Identify which cell holds the provided text, then report its [X, Y] central coordinate. 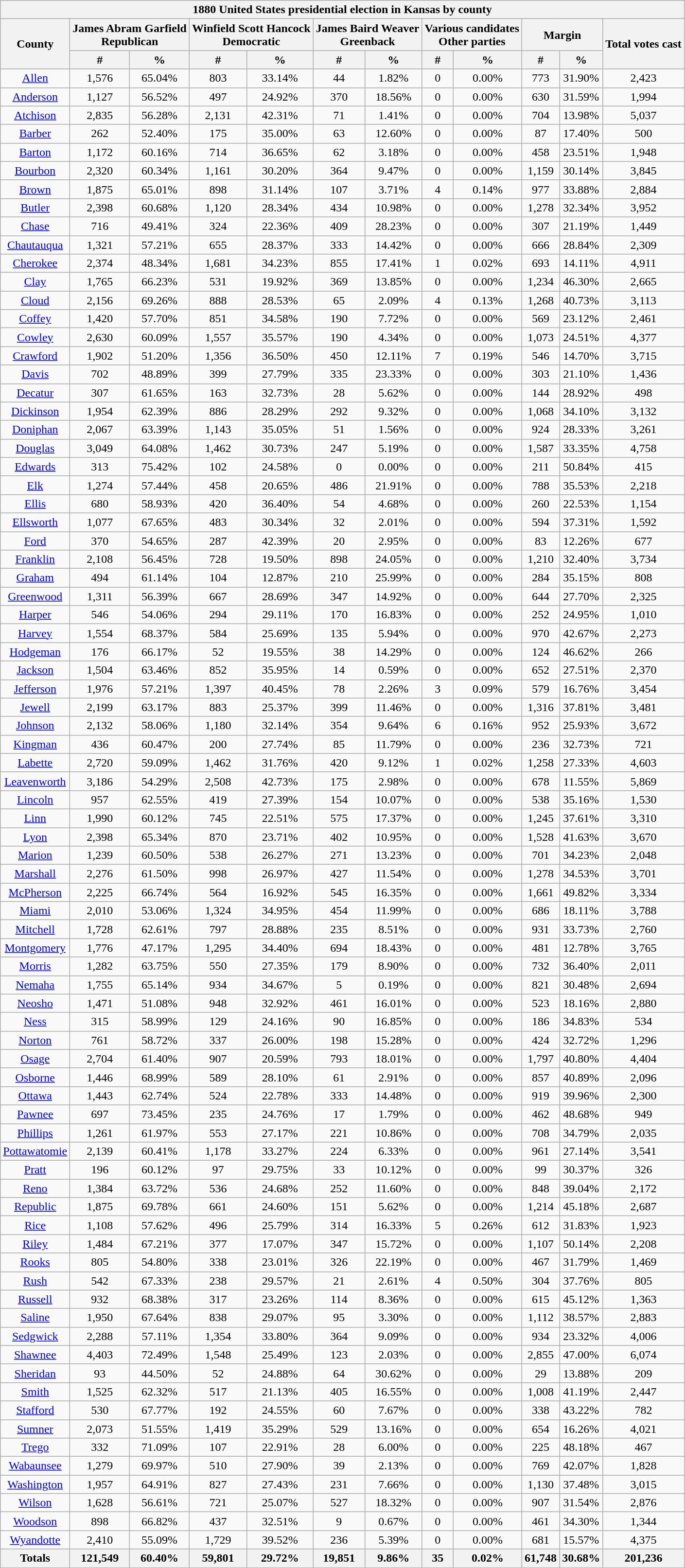
436 [100, 744]
681 [541, 1540]
28.88% [280, 929]
36.65% [280, 152]
0.09% [487, 689]
16.85% [394, 1022]
4,758 [644, 448]
1,356 [218, 356]
102 [218, 467]
Sedgwick [35, 1336]
2,225 [100, 892]
1,530 [644, 800]
69.78% [159, 1207]
838 [218, 1318]
Cloud [35, 300]
Coffey [35, 319]
998 [218, 874]
47.17% [159, 948]
527 [339, 1503]
Rooks [35, 1262]
14.42% [394, 244]
1,210 [541, 559]
Wyandotte [35, 1540]
26.00% [280, 1040]
2,276 [100, 874]
1,525 [100, 1392]
3,186 [100, 781]
104 [218, 578]
8.51% [394, 929]
524 [218, 1096]
Pottawatomie [35, 1151]
62.32% [159, 1392]
Jewell [35, 707]
797 [218, 929]
238 [218, 1281]
949 [644, 1114]
1,681 [218, 263]
48.89% [159, 374]
46.62% [581, 652]
808 [644, 578]
0.16% [487, 726]
30.48% [581, 985]
95 [339, 1318]
530 [100, 1410]
28.10% [280, 1077]
857 [541, 1077]
11.79% [394, 744]
69.97% [159, 1466]
970 [541, 633]
68.38% [159, 1299]
57.70% [159, 319]
677 [644, 541]
13.23% [394, 855]
2,208 [644, 1244]
40.89% [581, 1077]
Harper [35, 615]
29.75% [280, 1170]
16.83% [394, 615]
886 [218, 411]
24.95% [581, 615]
29 [541, 1373]
2,309 [644, 244]
0.50% [487, 1281]
37.48% [581, 1484]
192 [218, 1410]
Cherokee [35, 263]
821 [541, 985]
37.81% [581, 707]
1,107 [541, 1244]
Leavenworth [35, 781]
Wilson [35, 1503]
761 [100, 1040]
42.31% [280, 115]
1,661 [541, 892]
10.98% [394, 208]
47.00% [581, 1355]
661 [218, 1207]
27.14% [581, 1151]
2.13% [394, 1466]
1,765 [100, 282]
78 [339, 689]
5,037 [644, 115]
427 [339, 874]
44.50% [159, 1373]
510 [218, 1466]
30.68% [581, 1558]
1,990 [100, 818]
21 [339, 1281]
2,048 [644, 855]
31.79% [581, 1262]
292 [339, 411]
11.46% [394, 707]
584 [218, 633]
27.35% [280, 966]
35.15% [581, 578]
2,876 [644, 1503]
18.56% [394, 97]
62.39% [159, 411]
James Baird WeaverGreenback [368, 35]
1,321 [100, 244]
Barber [35, 134]
1,976 [100, 689]
16.76% [581, 689]
37.76% [581, 1281]
704 [541, 115]
Ottawa [35, 1096]
144 [541, 393]
1,282 [100, 966]
31.59% [581, 97]
612 [541, 1225]
Elk [35, 485]
1,954 [100, 411]
201,236 [644, 1558]
Riley [35, 1244]
3.18% [394, 152]
12.26% [581, 541]
3,715 [644, 356]
10.86% [394, 1133]
3,310 [644, 818]
7.72% [394, 319]
542 [100, 1281]
2,835 [100, 115]
19.92% [280, 282]
124 [541, 652]
1.82% [394, 78]
2,461 [644, 319]
58.99% [159, 1022]
1,172 [100, 152]
Franklin [35, 559]
644 [541, 596]
Ellsworth [35, 522]
60.16% [159, 152]
73.45% [159, 1114]
4,006 [644, 1336]
54.06% [159, 615]
919 [541, 1096]
1,258 [541, 763]
Crawford [35, 356]
2,694 [644, 985]
Davis [35, 374]
68.99% [159, 1077]
Reno [35, 1188]
2,035 [644, 1133]
1,161 [218, 171]
848 [541, 1188]
3 [438, 689]
Republic [35, 1207]
32.72% [581, 1040]
Total votes cast [644, 44]
564 [218, 892]
45.18% [581, 1207]
1,548 [218, 1355]
4,911 [644, 263]
22.78% [280, 1096]
22.91% [280, 1447]
Winfield Scott HancockDemocratic [251, 35]
2,131 [218, 115]
1,384 [100, 1188]
2.61% [394, 1281]
11.60% [394, 1188]
8.90% [394, 966]
44 [339, 78]
23.32% [581, 1336]
231 [339, 1484]
31.14% [280, 189]
1,354 [218, 1336]
54.80% [159, 1262]
15.72% [394, 1244]
3,765 [644, 948]
27.90% [280, 1466]
90 [339, 1022]
58.06% [159, 726]
Atchison [35, 115]
2,410 [100, 1540]
708 [541, 1133]
1,234 [541, 282]
317 [218, 1299]
27.51% [581, 670]
1,112 [541, 1318]
42.73% [280, 781]
10.95% [394, 836]
405 [339, 1392]
0.26% [487, 1225]
Osborne [35, 1077]
39 [339, 1466]
33.80% [280, 1336]
2,108 [100, 559]
2,132 [100, 726]
30.14% [581, 171]
Nemaha [35, 985]
62.55% [159, 800]
Allen [35, 78]
66.82% [159, 1521]
1,077 [100, 522]
61,748 [541, 1558]
29.57% [280, 1281]
18.01% [394, 1059]
65.34% [159, 836]
1,471 [100, 1003]
1,436 [644, 374]
2,447 [644, 1392]
434 [339, 208]
745 [218, 818]
419 [218, 800]
170 [339, 615]
27.39% [280, 800]
24.16% [280, 1022]
Stafford [35, 1410]
32.40% [581, 559]
51.20% [159, 356]
1,828 [644, 1466]
924 [541, 430]
1,755 [100, 985]
4.34% [394, 337]
630 [541, 97]
0.14% [487, 189]
28.33% [581, 430]
2.26% [394, 689]
163 [218, 393]
31.90% [581, 78]
3,334 [644, 892]
961 [541, 1151]
34.10% [581, 411]
1880 United States presidential election in Kansas by county [342, 10]
209 [644, 1373]
39.04% [581, 1188]
260 [541, 504]
3,113 [644, 300]
19.50% [280, 559]
61.40% [159, 1059]
65.14% [159, 985]
29.07% [280, 1318]
369 [339, 282]
21.10% [581, 374]
680 [100, 504]
66.23% [159, 282]
Chase [35, 226]
24.76% [280, 1114]
66.17% [159, 652]
34.53% [581, 874]
1,443 [100, 1096]
221 [339, 1133]
64.08% [159, 448]
7 [438, 356]
377 [218, 1244]
31.83% [581, 1225]
Anderson [35, 97]
114 [339, 1299]
2,288 [100, 1336]
Edwards [35, 467]
1,279 [100, 1466]
29.72% [280, 1558]
19,851 [339, 1558]
517 [218, 1392]
13.88% [581, 1373]
462 [541, 1114]
28.69% [280, 596]
1,344 [644, 1521]
1,628 [100, 1503]
32.92% [280, 1003]
702 [100, 374]
883 [218, 707]
498 [644, 393]
28.34% [280, 208]
24.68% [280, 1188]
56.52% [159, 97]
337 [218, 1040]
27.70% [581, 596]
450 [339, 356]
41.63% [581, 836]
9.47% [394, 171]
1,587 [541, 448]
1,261 [100, 1133]
948 [218, 1003]
1,729 [218, 1540]
409 [339, 226]
4,021 [644, 1429]
20 [339, 541]
2,704 [100, 1059]
34.79% [581, 1133]
Sumner [35, 1429]
25.49% [280, 1355]
71.09% [159, 1447]
15.28% [394, 1040]
Linn [35, 818]
2.95% [394, 541]
1,108 [100, 1225]
701 [541, 855]
284 [541, 578]
Ford [35, 541]
324 [218, 226]
16.33% [394, 1225]
123 [339, 1355]
27.33% [581, 763]
121,549 [100, 1558]
437 [218, 1521]
51.55% [159, 1429]
154 [339, 800]
714 [218, 152]
35.16% [581, 800]
4,603 [644, 763]
23.33% [394, 374]
53.06% [159, 911]
694 [339, 948]
6 [438, 726]
21.19% [581, 226]
Cowley [35, 337]
49.41% [159, 226]
Bourbon [35, 171]
14 [339, 670]
1,120 [218, 208]
0.67% [394, 1521]
12.87% [280, 578]
63 [339, 134]
693 [541, 263]
4,403 [100, 1355]
500 [644, 134]
28.29% [280, 411]
93 [100, 1373]
17.37% [394, 818]
Phillips [35, 1133]
25.79% [280, 1225]
63.72% [159, 1188]
56.28% [159, 115]
313 [100, 467]
60.50% [159, 855]
Osage [35, 1059]
782 [644, 1410]
56.61% [159, 1503]
1,068 [541, 411]
6.33% [394, 1151]
16.92% [280, 892]
63.75% [159, 966]
14.48% [394, 1096]
415 [644, 467]
56.45% [159, 559]
85 [339, 744]
224 [339, 1151]
42.07% [581, 1466]
529 [339, 1429]
52.40% [159, 134]
Graham [35, 578]
402 [339, 836]
27.43% [280, 1484]
496 [218, 1225]
Lincoln [35, 800]
589 [218, 1077]
3,701 [644, 874]
2,374 [100, 263]
Greenwood [35, 596]
35.29% [280, 1429]
851 [218, 319]
30.37% [581, 1170]
186 [541, 1022]
2,884 [644, 189]
2,300 [644, 1096]
61 [339, 1077]
48.68% [581, 1114]
Wabaunsee [35, 1466]
210 [339, 578]
486 [339, 485]
49.82% [581, 892]
31.76% [280, 763]
2,325 [644, 596]
16.55% [394, 1392]
68.37% [159, 633]
3,788 [644, 911]
12.11% [394, 356]
354 [339, 726]
3,670 [644, 836]
135 [339, 633]
Harvey [35, 633]
37.61% [581, 818]
21.13% [280, 1392]
481 [541, 948]
67.33% [159, 1281]
732 [541, 966]
569 [541, 319]
8.36% [394, 1299]
1,728 [100, 929]
30.20% [280, 171]
855 [339, 263]
655 [218, 244]
28.37% [280, 244]
16.35% [394, 892]
57.44% [159, 485]
3,481 [644, 707]
62 [339, 152]
48.18% [581, 1447]
1,214 [541, 1207]
63.17% [159, 707]
728 [218, 559]
6,074 [644, 1355]
22.53% [581, 504]
33.14% [280, 78]
Doniphan [35, 430]
22.19% [394, 1262]
13.85% [394, 282]
18.16% [581, 1003]
60.68% [159, 208]
32.51% [280, 1521]
1,274 [100, 485]
2,096 [644, 1077]
16.01% [394, 1003]
1,178 [218, 1151]
4,375 [644, 1540]
523 [541, 1003]
35.53% [581, 485]
66.74% [159, 892]
67.65% [159, 522]
1,397 [218, 689]
9.12% [394, 763]
61.65% [159, 393]
200 [218, 744]
16.26% [581, 1429]
3.30% [394, 1318]
38 [339, 652]
Montgomery [35, 948]
Morris [35, 966]
Dickinson [35, 411]
4,404 [644, 1059]
2,273 [644, 633]
Pawnee [35, 1114]
3,672 [644, 726]
11.99% [394, 911]
2,010 [100, 911]
60.40% [159, 1558]
4,377 [644, 337]
36.50% [280, 356]
Pratt [35, 1170]
678 [541, 781]
67.77% [159, 1410]
64 [339, 1373]
Marion [35, 855]
652 [541, 670]
67.21% [159, 1244]
Lyon [35, 836]
1,797 [541, 1059]
Hodgeman [35, 652]
Rice [35, 1225]
50.84% [581, 467]
3,015 [644, 1484]
27.74% [280, 744]
Labette [35, 763]
40.73% [581, 300]
60 [339, 1410]
1,239 [100, 855]
County [35, 44]
196 [100, 1170]
2,218 [644, 485]
716 [100, 226]
3,261 [644, 430]
Barton [35, 152]
Kingman [35, 744]
42.39% [280, 541]
Norton [35, 1040]
26.97% [280, 874]
58.93% [159, 504]
932 [100, 1299]
28.92% [581, 393]
25.99% [394, 578]
61.50% [159, 874]
494 [100, 578]
Douglas [35, 448]
1,948 [644, 152]
9.64% [394, 726]
531 [218, 282]
266 [644, 652]
20.59% [280, 1059]
303 [541, 374]
550 [218, 966]
3.71% [394, 189]
14.29% [394, 652]
2,011 [644, 966]
534 [644, 1022]
24.88% [280, 1373]
9.32% [394, 411]
30.62% [394, 1373]
1,469 [644, 1262]
0.59% [394, 670]
Jackson [35, 670]
1,528 [541, 836]
2.03% [394, 1355]
46.30% [581, 282]
793 [339, 1059]
1,154 [644, 504]
Clay [35, 282]
54 [339, 504]
2,370 [644, 670]
20.65% [280, 485]
1,324 [218, 911]
10.12% [394, 1170]
1.79% [394, 1114]
83 [541, 541]
1,557 [218, 337]
32 [339, 522]
39.96% [581, 1096]
14.92% [394, 596]
1,419 [218, 1429]
14.11% [581, 263]
27.17% [280, 1133]
1,130 [541, 1484]
483 [218, 522]
1,363 [644, 1299]
287 [218, 541]
2,687 [644, 1207]
59,801 [218, 1558]
667 [218, 596]
33.35% [581, 448]
51.08% [159, 1003]
23.01% [280, 1262]
225 [541, 1447]
1.41% [394, 115]
24.60% [280, 1207]
60.41% [159, 1151]
62.74% [159, 1096]
Mitchell [35, 929]
2,139 [100, 1151]
Saline [35, 1318]
35 [438, 1558]
852 [218, 670]
179 [339, 966]
32.14% [280, 726]
1,127 [100, 97]
666 [541, 244]
65.04% [159, 78]
17.41% [394, 263]
35.00% [280, 134]
18.43% [394, 948]
Russell [35, 1299]
McPherson [35, 892]
35.05% [280, 430]
30.34% [280, 522]
12.78% [581, 948]
21.91% [394, 485]
1,008 [541, 1392]
247 [339, 448]
788 [541, 485]
454 [339, 911]
424 [541, 1040]
654 [541, 1429]
2,720 [100, 763]
Totals [35, 1558]
23.26% [280, 1299]
59.09% [159, 763]
827 [218, 1484]
Ness [35, 1022]
2,855 [541, 1355]
12.60% [394, 134]
23.12% [581, 319]
14.70% [581, 356]
1,950 [100, 1318]
42.67% [581, 633]
57.11% [159, 1336]
22.51% [280, 818]
James Abram GarfieldRepublican [130, 35]
34.95% [280, 911]
1,446 [100, 1077]
769 [541, 1466]
9.86% [394, 1558]
2,199 [100, 707]
67.64% [159, 1318]
28.53% [280, 300]
803 [218, 78]
2,073 [100, 1429]
13.98% [581, 115]
176 [100, 652]
3,454 [644, 689]
1.56% [394, 430]
9 [339, 1521]
262 [100, 134]
99 [541, 1170]
211 [541, 467]
Butler [35, 208]
5,869 [644, 781]
64.91% [159, 1484]
3,132 [644, 411]
56.39% [159, 596]
65.01% [159, 189]
41.19% [581, 1392]
3,049 [100, 448]
60.47% [159, 744]
1,449 [644, 226]
60.34% [159, 171]
545 [339, 892]
35.95% [280, 670]
11.55% [581, 781]
Various candidatesOther parties [472, 35]
3,845 [644, 171]
697 [100, 1114]
57.62% [159, 1225]
1,143 [218, 430]
1,592 [644, 522]
Johnson [35, 726]
24.92% [280, 97]
1,420 [100, 319]
2,630 [100, 337]
87 [541, 134]
2,508 [218, 781]
24.58% [280, 467]
870 [218, 836]
25.07% [280, 1503]
25.69% [280, 633]
60.09% [159, 337]
977 [541, 189]
Miami [35, 911]
1,504 [100, 670]
18.11% [581, 911]
2,067 [100, 430]
686 [541, 911]
198 [339, 1040]
1,923 [644, 1225]
48.34% [159, 263]
33.88% [581, 189]
888 [218, 300]
Smith [35, 1392]
2.91% [394, 1077]
1,159 [541, 171]
2,156 [100, 300]
Rush [35, 1281]
931 [541, 929]
24.55% [280, 1410]
Neosho [35, 1003]
63.46% [159, 670]
151 [339, 1207]
2,880 [644, 1003]
15.57% [581, 1540]
314 [339, 1225]
1,994 [644, 97]
62.61% [159, 929]
43.22% [581, 1410]
1,957 [100, 1484]
1,295 [218, 948]
97 [218, 1170]
33 [339, 1170]
32.34% [581, 208]
0.13% [487, 300]
5.94% [394, 633]
7.67% [394, 1410]
2,760 [644, 929]
Marshall [35, 874]
63.39% [159, 430]
1,484 [100, 1244]
3,952 [644, 208]
23.51% [581, 152]
536 [218, 1188]
1,010 [644, 615]
Ellis [35, 504]
55.09% [159, 1540]
594 [541, 522]
335 [339, 374]
Margin [562, 35]
575 [339, 818]
Chautauqua [35, 244]
19.55% [280, 652]
1,180 [218, 726]
71 [339, 115]
3,541 [644, 1151]
2.09% [394, 300]
40.45% [280, 689]
61.14% [159, 578]
39.52% [280, 1540]
25.93% [581, 726]
Jefferson [35, 689]
37.31% [581, 522]
271 [339, 855]
1,073 [541, 337]
Brown [35, 189]
1,316 [541, 707]
952 [541, 726]
29.11% [280, 615]
28.84% [581, 244]
23.71% [280, 836]
33.73% [581, 929]
957 [100, 800]
34.58% [280, 319]
17 [339, 1114]
615 [541, 1299]
Shawnee [35, 1355]
45.12% [581, 1299]
22.36% [280, 226]
4.68% [394, 504]
2.01% [394, 522]
7.66% [394, 1484]
304 [541, 1281]
1,902 [100, 356]
61.97% [159, 1133]
1,554 [100, 633]
34.83% [581, 1022]
579 [541, 689]
33.27% [280, 1151]
3,734 [644, 559]
50.14% [581, 1244]
17.40% [581, 134]
332 [100, 1447]
Decatur [35, 393]
34.67% [280, 985]
13.16% [394, 1429]
1,776 [100, 948]
497 [218, 97]
1,296 [644, 1040]
129 [218, 1022]
6.00% [394, 1447]
1,268 [541, 300]
1,576 [100, 78]
Woodson [35, 1521]
5.39% [394, 1540]
54.29% [159, 781]
27.79% [280, 374]
2,423 [644, 78]
54.65% [159, 541]
24.51% [581, 337]
2,665 [644, 282]
2,883 [644, 1318]
1,245 [541, 818]
315 [100, 1022]
773 [541, 78]
40.80% [581, 1059]
38.57% [581, 1318]
2.98% [394, 781]
2,320 [100, 171]
58.72% [159, 1040]
31.54% [581, 1503]
30.73% [280, 448]
9.09% [394, 1336]
34.40% [280, 948]
Sheridan [35, 1373]
10.07% [394, 800]
2,172 [644, 1188]
69.26% [159, 300]
Washington [35, 1484]
294 [218, 615]
553 [218, 1133]
72.49% [159, 1355]
18.32% [394, 1503]
24.05% [394, 559]
28.23% [394, 226]
26.27% [280, 855]
Trego [35, 1447]
11.54% [394, 874]
17.07% [280, 1244]
1,311 [100, 596]
75.42% [159, 467]
51 [339, 430]
35.57% [280, 337]
65 [339, 300]
25.37% [280, 707]
5.19% [394, 448]
34.30% [581, 1521]
